Identify which cell holds the provided text, then report its [x, y] central coordinate. 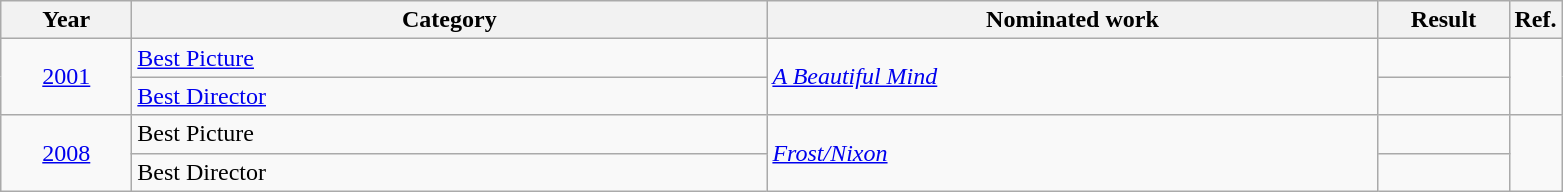
Category [450, 20]
2001 [66, 77]
Year [66, 20]
Nominated work [1072, 20]
Result [1444, 20]
A Beautiful Mind [1072, 77]
Frost/Nixon [1072, 153]
2008 [66, 153]
Ref. [1536, 20]
